Identify which cell holds the provided text, then report its [x, y] central coordinate. 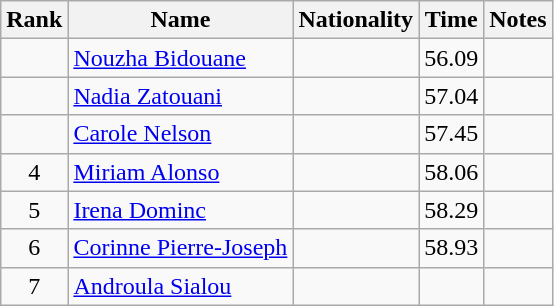
Nationality [356, 20]
7 [34, 286]
5 [34, 210]
56.09 [452, 58]
Miriam Alonso [180, 172]
Notes [518, 20]
Time [452, 20]
6 [34, 248]
57.04 [452, 96]
Irena Dominc [180, 210]
58.29 [452, 210]
Carole Nelson [180, 134]
Androula Sialou [180, 286]
58.06 [452, 172]
58.93 [452, 248]
Name [180, 20]
Nouzha Bidouane [180, 58]
4 [34, 172]
Rank [34, 20]
Nadia Zatouani [180, 96]
Corinne Pierre-Joseph [180, 248]
57.45 [452, 134]
